Scan for the cell matching the given text and deliver its (X, Y) coordinate at center. 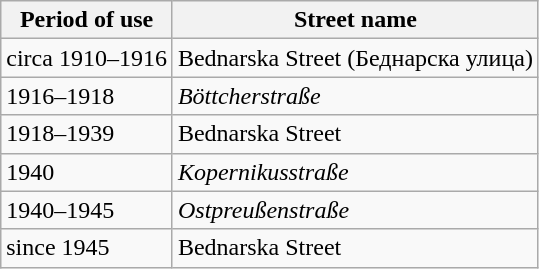
Böttcherstraße (355, 96)
1918–1939 (87, 134)
Ostpreußenstraße (355, 210)
since 1945 (87, 248)
1916–1918 (87, 96)
Kopernikusstraße (355, 172)
Bednarska Street (Беднарска улица) (355, 58)
circa 1910–1916 (87, 58)
Street name (355, 20)
Period of use (87, 20)
1940 (87, 172)
1940–1945 (87, 210)
